Pinpoint the cell where the given text exists, returning its (x, y) midpoint coordinate. 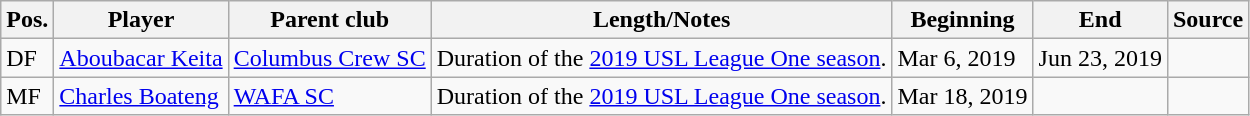
Pos. (28, 20)
MF (28, 96)
Mar 6, 2019 (962, 58)
Jun 23, 2019 (1100, 58)
Charles Boateng (141, 96)
WAFA SC (330, 96)
Beginning (962, 20)
Mar 18, 2019 (962, 96)
Source (1208, 20)
Columbus Crew SC (330, 58)
End (1100, 20)
DF (28, 58)
Aboubacar Keita (141, 58)
Player (141, 20)
Parent club (330, 20)
Length/Notes (662, 20)
